Extract the [X, Y] coordinate from the center of the cell holding the provided text.  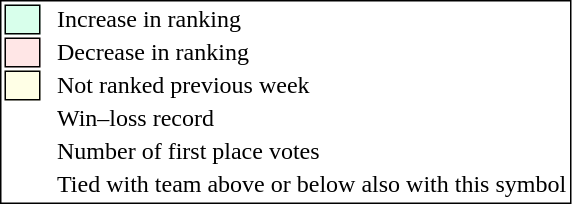
Win–loss record [312, 119]
Not ranked previous week [312, 85]
Number of first place votes [312, 151]
Decrease in ranking [312, 53]
Tied with team above or below also with this symbol [312, 185]
Increase in ranking [312, 19]
